Identify which cell holds the provided text, then report its [x, y] central coordinate. 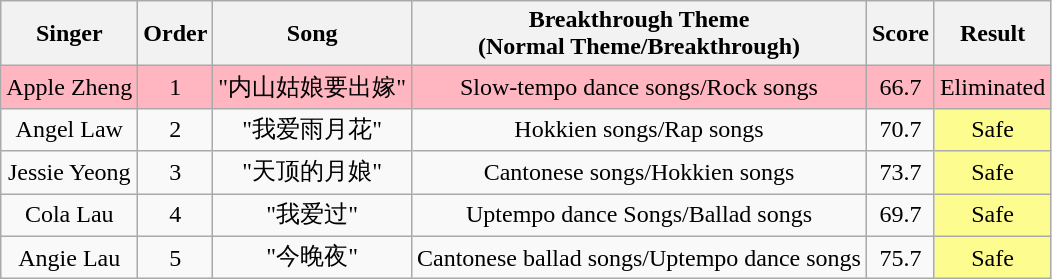
"天顶的月娘" [312, 172]
Apple Zheng [70, 88]
Order [176, 34]
69.7 [900, 216]
Result [992, 34]
2 [176, 130]
Cola Lau [70, 216]
3 [176, 172]
Breakthrough Theme (Normal Theme/Breakthrough) [638, 34]
Angel Law [70, 130]
"内山姑娘要出嫁" [312, 88]
Angie Lau [70, 258]
73.7 [900, 172]
Jessie Yeong [70, 172]
Singer [70, 34]
66.7 [900, 88]
4 [176, 216]
5 [176, 258]
Score [900, 34]
Hokkien songs/Rap songs [638, 130]
"我爱过" [312, 216]
70.7 [900, 130]
75.7 [900, 258]
"我爱雨月花" [312, 130]
"今晚夜" [312, 258]
1 [176, 88]
Cantonese songs/Hokkien songs [638, 172]
Cantonese ballad songs/Uptempo dance songs [638, 258]
Slow-tempo dance songs/Rock songs [638, 88]
Uptempo dance Songs/Ballad songs [638, 216]
Eliminated [992, 88]
Song [312, 34]
